From the cell containing the given text, extract its center point as (x, y) coordinate. 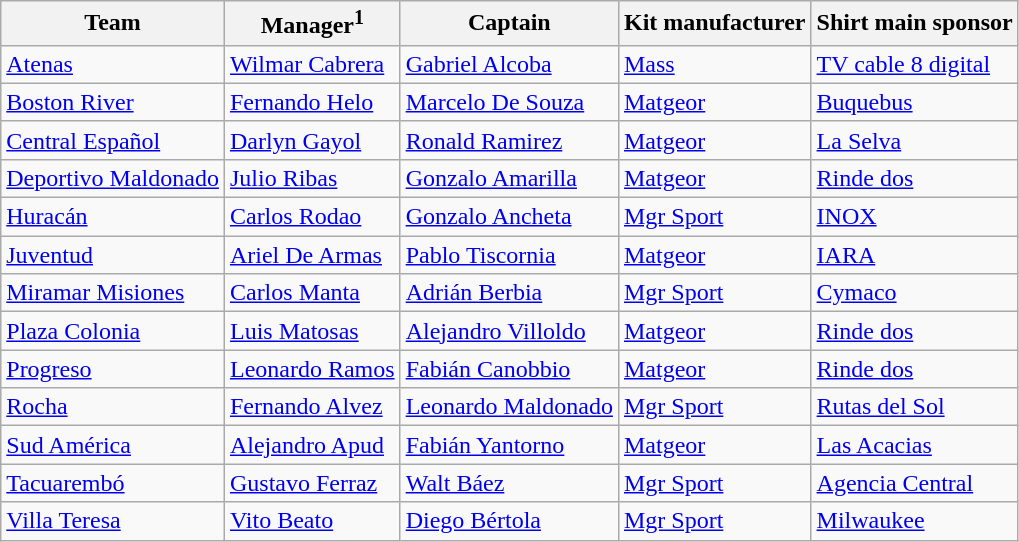
Alejandro Villoldo (509, 331)
Huracán (113, 217)
Darlyn Gayol (312, 140)
Central Español (113, 140)
Gustavo Ferraz (312, 483)
Wilmar Cabrera (312, 64)
Plaza Colonia (113, 331)
Shirt main sponsor (914, 24)
Boston River (113, 102)
Vito Beato (312, 521)
INOX (914, 217)
Las Acacias (914, 445)
Captain (509, 24)
Walt Báez (509, 483)
Fernando Helo (312, 102)
Diego Bértola (509, 521)
Tacuarembó (113, 483)
Adrián Berbia (509, 293)
Team (113, 24)
Gonzalo Amarilla (509, 178)
Gonzalo Ancheta (509, 217)
Manager1 (312, 24)
Buquebus (914, 102)
La Selva (914, 140)
Carlos Rodao (312, 217)
Marcelo De Souza (509, 102)
IARA (914, 255)
Cymaco (914, 293)
Miramar Misiones (113, 293)
Alejandro Apud (312, 445)
Fernando Alvez (312, 407)
Ariel De Armas (312, 255)
Leonardo Ramos (312, 369)
Carlos Manta (312, 293)
Progreso (113, 369)
Sud América (113, 445)
Kit manufacturer (714, 24)
Villa Teresa (113, 521)
Juventud (113, 255)
Atenas (113, 64)
Luis Matosas (312, 331)
Leonardo Maldonado (509, 407)
Fabián Canobbio (509, 369)
Rocha (113, 407)
Gabriel Alcoba (509, 64)
Pablo Tiscornia (509, 255)
Deportivo Maldonado (113, 178)
Milwaukee (914, 521)
Julio Ribas (312, 178)
TV cable 8 digital (914, 64)
Rutas del Sol (914, 407)
Fabián Yantorno (509, 445)
Mass (714, 64)
Ronald Ramirez (509, 140)
Agencia Central (914, 483)
